Return the (X, Y) coordinate for the center point of the cell that contains the specified text.  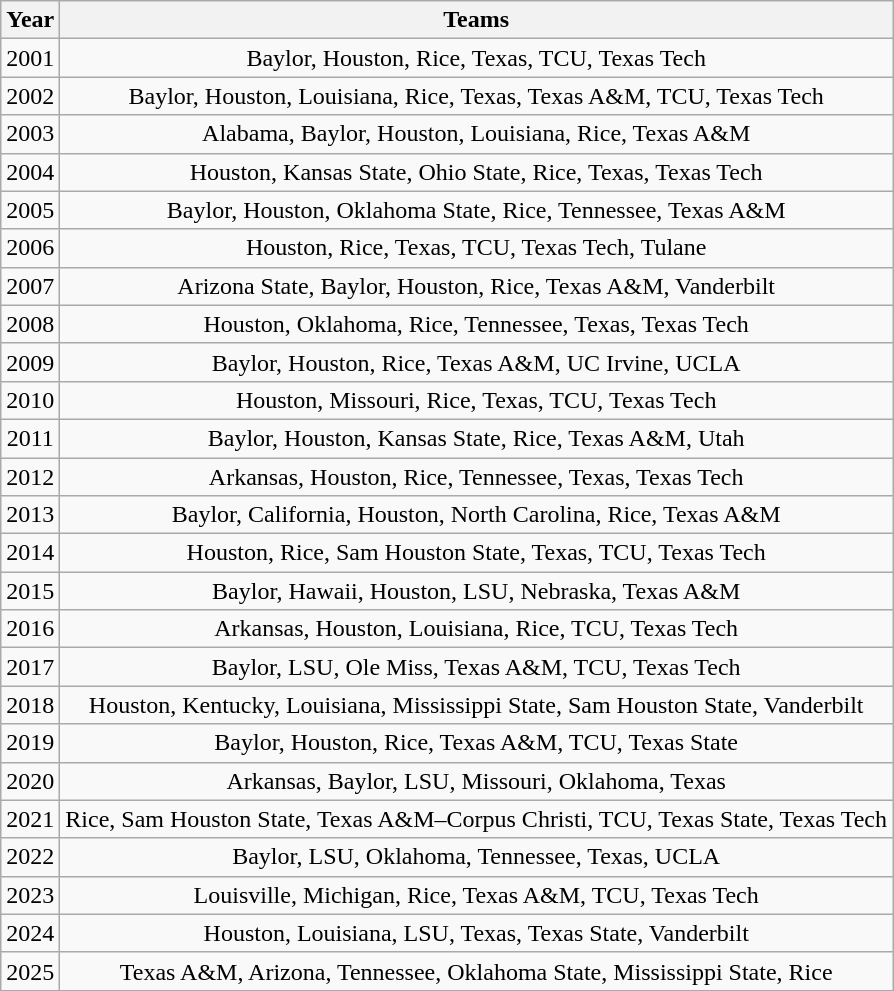
2008 (30, 324)
Baylor, Houston, Rice, Texas A&M, TCU, Texas State (476, 743)
Baylor, LSU, Oklahoma, Tennessee, Texas, UCLA (476, 857)
Houston, Louisiana, LSU, Texas, Texas State, Vanderbilt (476, 933)
Baylor, Houston, Oklahoma State, Rice, Tennessee, Texas A&M (476, 210)
Houston, Kansas State, Ohio State, Rice, Texas, Texas Tech (476, 172)
2015 (30, 591)
2023 (30, 895)
Arkansas, Houston, Rice, Tennessee, Texas, Texas Tech (476, 477)
2005 (30, 210)
2010 (30, 400)
Arizona State, Baylor, Houston, Rice, Texas A&M, Vanderbilt (476, 286)
Houston, Rice, Sam Houston State, Texas, TCU, Texas Tech (476, 553)
Houston, Missouri, Rice, Texas, TCU, Texas Tech (476, 400)
2014 (30, 553)
2025 (30, 971)
Houston, Rice, Texas, TCU, Texas Tech, Tulane (476, 248)
2019 (30, 743)
Baylor, LSU, Ole Miss, Texas A&M, TCU, Texas Tech (476, 667)
Baylor, Houston, Louisiana, Rice, Texas, Texas A&M, TCU, Texas Tech (476, 96)
Baylor, Houston, Kansas State, Rice, Texas A&M, Utah (476, 438)
Arkansas, Houston, Louisiana, Rice, TCU, Texas Tech (476, 629)
Year (30, 20)
2017 (30, 667)
2013 (30, 515)
Texas A&M, Arizona, Tennessee, Oklahoma State, Mississippi State, Rice (476, 971)
2011 (30, 438)
2003 (30, 134)
Baylor, Houston, Rice, Texas A&M, UC Irvine, UCLA (476, 362)
2006 (30, 248)
Alabama, Baylor, Houston, Louisiana, Rice, Texas A&M (476, 134)
2007 (30, 286)
2024 (30, 933)
Louisville, Michigan, Rice, Texas A&M, TCU, Texas Tech (476, 895)
2021 (30, 819)
2012 (30, 477)
2009 (30, 362)
2004 (30, 172)
Teams (476, 20)
2022 (30, 857)
2016 (30, 629)
2020 (30, 781)
Baylor, California, Houston, North Carolina, Rice, Texas A&M (476, 515)
Houston, Kentucky, Louisiana, Mississippi State, Sam Houston State, Vanderbilt (476, 705)
2002 (30, 96)
Baylor, Hawaii, Houston, LSU, Nebraska, Texas A&M (476, 591)
2001 (30, 58)
2018 (30, 705)
Houston, Oklahoma, Rice, Tennessee, Texas, Texas Tech (476, 324)
Rice, Sam Houston State, Texas A&M–Corpus Christi, TCU, Texas State, Texas Tech (476, 819)
Arkansas, Baylor, LSU, Missouri, Oklahoma, Texas (476, 781)
Baylor, Houston, Rice, Texas, TCU, Texas Tech (476, 58)
